From the cell containing the given text, extract its center point as [x, y] coordinate. 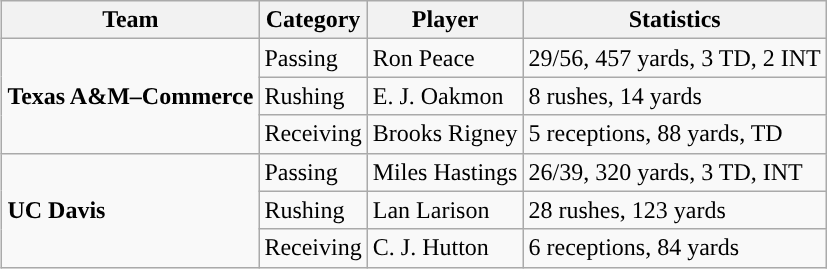
6 receptions, 84 yards [674, 248]
UC Davis [130, 210]
26/39, 320 yards, 3 TD, INT [674, 172]
8 rushes, 14 yards [674, 96]
Texas A&M–Commerce [130, 96]
Category [313, 20]
5 receptions, 88 yards, TD [674, 134]
Lan Larison [445, 210]
28 rushes, 123 yards [674, 210]
E. J. Oakmon [445, 96]
Miles Hastings [445, 172]
Ron Peace [445, 58]
C. J. Hutton [445, 248]
Player [445, 20]
Brooks Rigney [445, 134]
29/56, 457 yards, 3 TD, 2 INT [674, 58]
Team [130, 20]
Statistics [674, 20]
